Determine the (x, y) coordinate at the center of the cell enclosing the given text.  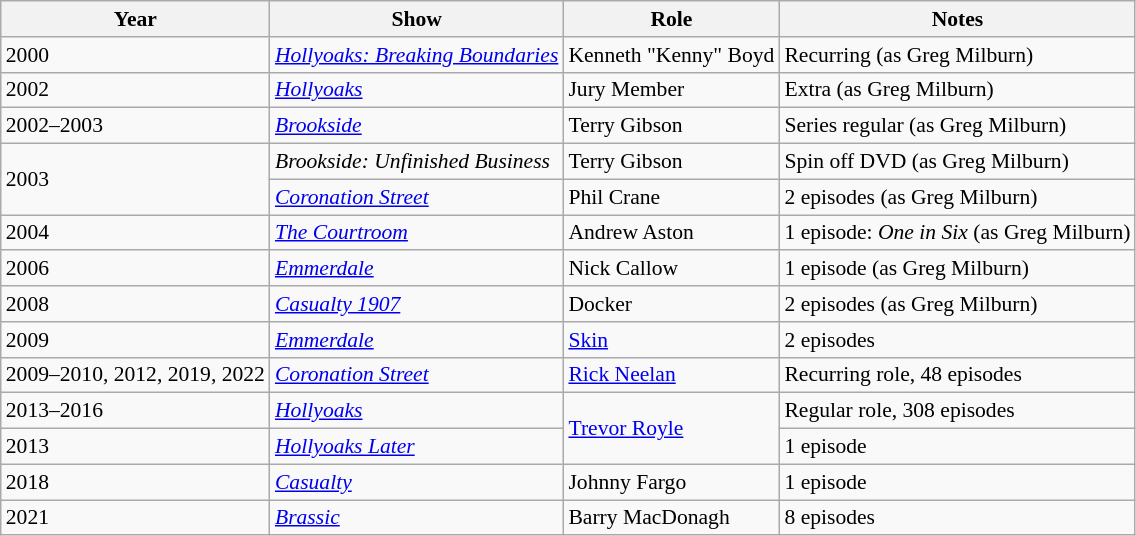
Recurring (as Greg Milburn) (957, 55)
2 episodes (957, 340)
8 episodes (957, 518)
Brookside: Unfinished Business (416, 162)
Jury Member (671, 90)
2002 (136, 90)
Hollyoaks: Breaking Boundaries (416, 55)
2000 (136, 55)
Johnny Fargo (671, 482)
Hollyoaks Later (416, 447)
2003 (136, 180)
Docker (671, 304)
Casualty (416, 482)
Nick Callow (671, 269)
Extra (as Greg Milburn) (957, 90)
Phil Crane (671, 197)
Andrew Aston (671, 233)
Brookside (416, 126)
2008 (136, 304)
2002–2003 (136, 126)
2013 (136, 447)
Series regular (as Greg Milburn) (957, 126)
2021 (136, 518)
2018 (136, 482)
Trevor Royle (671, 428)
Recurring role, 48 episodes (957, 375)
Regular role, 308 episodes (957, 411)
2006 (136, 269)
Casualty 1907 (416, 304)
Brassic (416, 518)
The Courtroom (416, 233)
Year (136, 19)
Role (671, 19)
Skin (671, 340)
Notes (957, 19)
Spin off DVD (as Greg Milburn) (957, 162)
2004 (136, 233)
Kenneth "Kenny" Boyd (671, 55)
2013–2016 (136, 411)
1 episode: One in Six (as Greg Milburn) (957, 233)
2009–2010, 2012, 2019, 2022 (136, 375)
2009 (136, 340)
Rick Neelan (671, 375)
1 episode (as Greg Milburn) (957, 269)
Barry MacDonagh (671, 518)
Show (416, 19)
